Scan for the cell matching the given text and deliver its (x, y) coordinate at center. 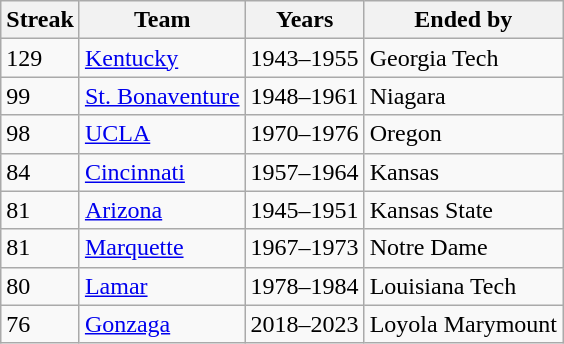
Cincinnati (162, 172)
Marquette (162, 248)
Kansas State (463, 210)
Years (304, 20)
Streak (40, 20)
84 (40, 172)
99 (40, 96)
1945–1951 (304, 210)
1970–1976 (304, 134)
Kansas (463, 172)
Kentucky (162, 58)
80 (40, 286)
1978–1984 (304, 286)
Niagara (463, 96)
Arizona (162, 210)
Notre Dame (463, 248)
Ended by (463, 20)
2018–2023 (304, 324)
1957–1964 (304, 172)
Georgia Tech (463, 58)
1943–1955 (304, 58)
St. Bonaventure (162, 96)
1967–1973 (304, 248)
129 (40, 58)
Loyola Marymount (463, 324)
Louisiana Tech (463, 286)
76 (40, 324)
98 (40, 134)
UCLA (162, 134)
Oregon (463, 134)
Lamar (162, 286)
Team (162, 20)
Gonzaga (162, 324)
1948–1961 (304, 96)
